Extract the [x, y] coordinate from the center of the cell holding the provided text.  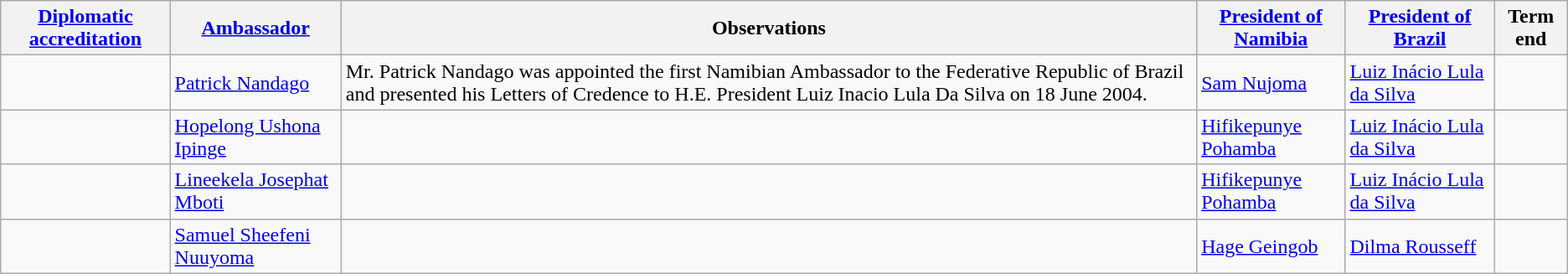
President of Brazil [1420, 28]
Ambassador [255, 28]
Samuel Sheefeni Nuuyoma [255, 246]
Hage Geingob [1271, 246]
Lineekela Josephat Mboti [255, 191]
Hopelong Ushona Ipinge [255, 137]
Diplomatic accreditation [85, 28]
Sam Nujoma [1271, 82]
Observations [769, 28]
Term end [1531, 28]
Patrick Nandago [255, 82]
Dilma Rousseff [1420, 246]
President of Namibia [1271, 28]
